Locate the cell with the specified text and output its [X, Y] center coordinate. 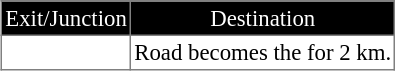
Destination [263, 18]
Road becomes the for 2 km. [263, 52]
Exit/Junction [66, 18]
